Determine the [X, Y] coordinate at the center of the cell enclosing the given text.  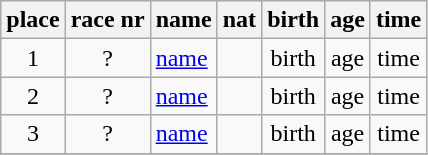
1 [33, 58]
nat [239, 20]
2 [33, 96]
race nr [108, 20]
3 [33, 134]
place [33, 20]
